Output the (X, Y) coordinate of the center of the cell containing the given text.  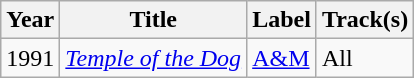
Title (154, 20)
Temple of the Dog (154, 58)
A&M (282, 58)
All (364, 58)
Track(s) (364, 20)
Year (30, 20)
Label (282, 20)
1991 (30, 58)
